Identify which cell holds the provided text, then report its (X, Y) central coordinate. 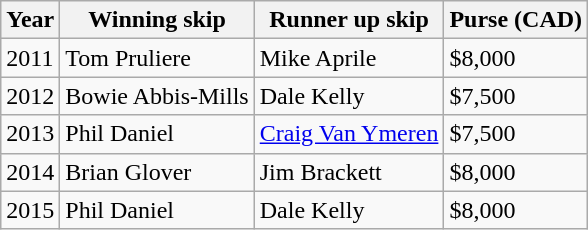
2011 (30, 58)
Bowie Abbis-Mills (157, 96)
2015 (30, 210)
Winning skip (157, 20)
Runner up skip (349, 20)
Craig Van Ymeren (349, 134)
2014 (30, 172)
2012 (30, 96)
Brian Glover (157, 172)
2013 (30, 134)
Mike Aprile (349, 58)
Year (30, 20)
Purse (CAD) (516, 20)
Tom Pruliere (157, 58)
Jim Brackett (349, 172)
